Scan for the cell matching the given text and deliver its (x, y) coordinate at center. 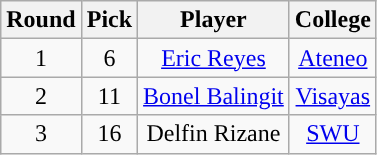
1 (41, 58)
11 (109, 96)
2 (41, 96)
3 (41, 134)
Pick (109, 20)
Delfin Rizane (214, 134)
6 (109, 58)
College (332, 20)
Ateneo (332, 58)
16 (109, 134)
Bonel Balingit (214, 96)
Player (214, 20)
Round (41, 20)
Eric Reyes (214, 58)
Visayas (332, 96)
SWU (332, 134)
